Identify which cell holds the provided text, then report its [x, y] central coordinate. 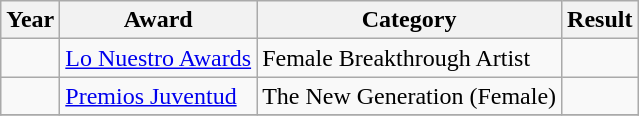
The New Generation (Female) [410, 96]
Premios Juventud [158, 96]
Year [30, 20]
Category [410, 20]
Result [600, 20]
Award [158, 20]
Female Breakthrough Artist [410, 58]
Lo Nuestro Awards [158, 58]
